Return the [x, y] coordinate for the center point of the cell that contains the specified text.  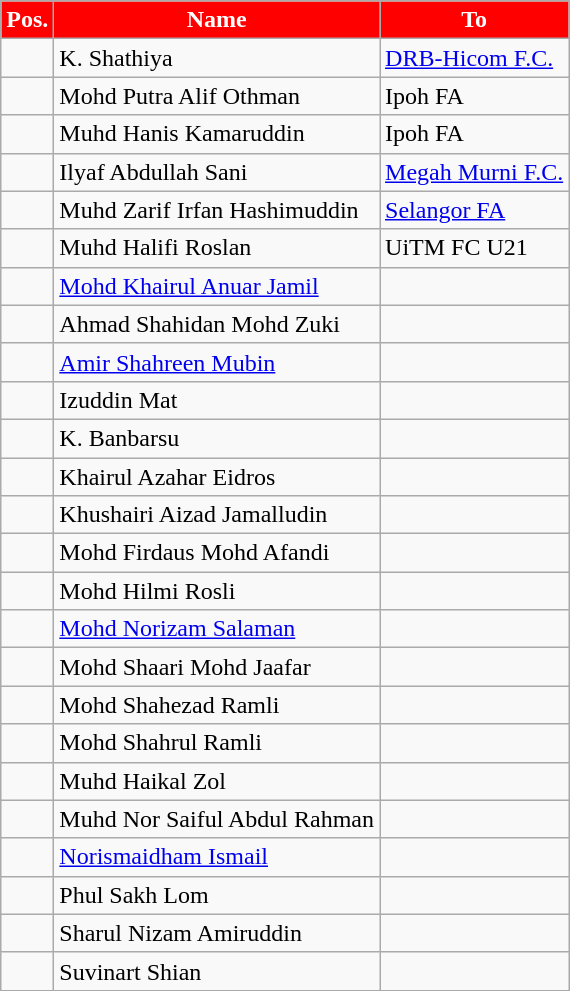
Izuddin Mat [217, 400]
To [474, 20]
Selangor FA [474, 210]
Khushairi Aizad Jamalludin [217, 515]
Mohd Khairul Anuar Jamil [217, 286]
Mohd Shahrul Ramli [217, 743]
K. Banbarsu [217, 438]
Mohd Norizam Salaman [217, 629]
Muhd Zarif Irfan Hashimuddin [217, 210]
DRB-Hicom F.C. [474, 58]
K. Shathiya [217, 58]
Mohd Putra Alif Othman [217, 96]
Amir Shahreen Mubin [217, 362]
Ilyaf Abdullah Sani [217, 172]
Khairul Azahar Eidros [217, 477]
Suvinart Shian [217, 971]
UiTM FC U21 [474, 248]
Muhd Haikal Zol [217, 781]
Phul Sakh Lom [217, 895]
Muhd Hanis Kamaruddin [217, 134]
Mohd Firdaus Mohd Afandi [217, 553]
Mohd Hilmi Rosli [217, 591]
Norismaidham Ismail [217, 857]
Mohd Shahezad Ramli [217, 705]
Megah Murni F.C. [474, 172]
Mohd Shaari Mohd Jaafar [217, 667]
Pos. [28, 20]
Name [217, 20]
Muhd Nor Saiful Abdul Rahman [217, 819]
Muhd Halifi Roslan [217, 248]
Sharul Nizam Amiruddin [217, 933]
Ahmad Shahidan Mohd Zuki [217, 324]
